For the text-containing cell, return its midpoint in (X, Y) coordinate format. 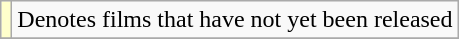
Denotes films that have not yet been released (235, 20)
